From the cell containing the given text, extract its center point as [x, y] coordinate. 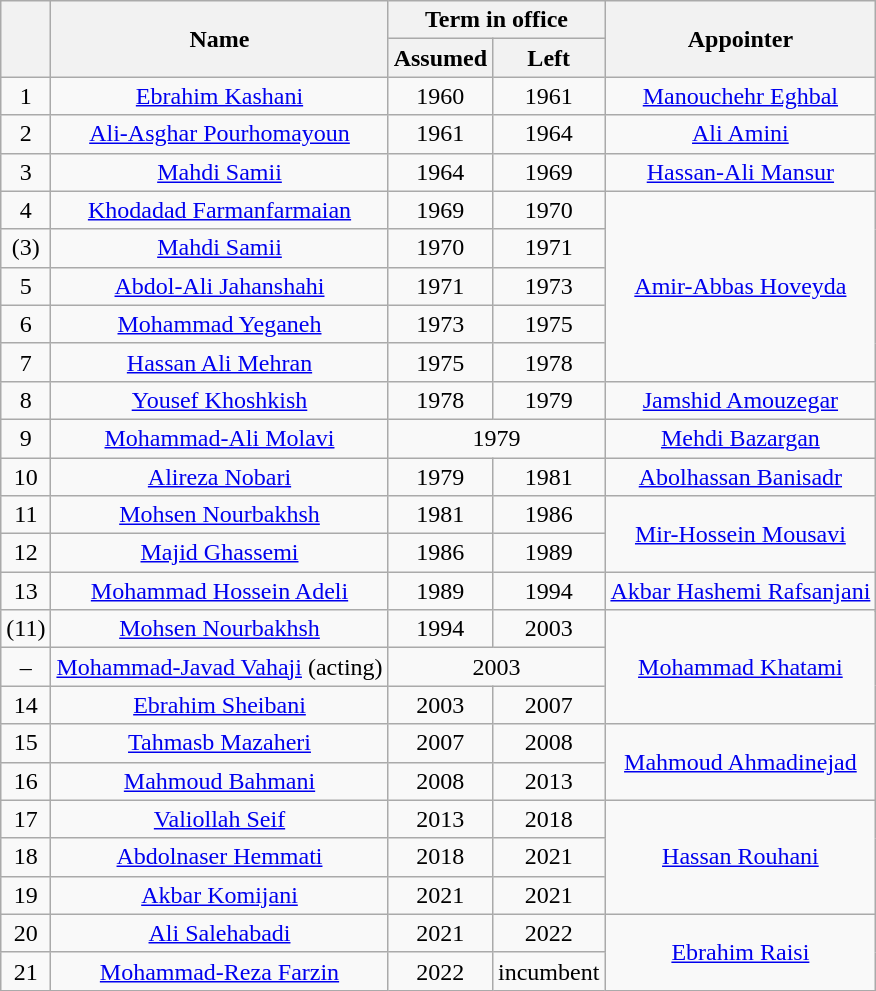
14 [26, 705]
5 [26, 286]
– [26, 667]
Abolhassan Banisadr [740, 477]
17 [26, 819]
13 [26, 591]
12 [26, 553]
Ali-Asghar Pourhomayoun [220, 134]
11 [26, 515]
Mohammad Khatami [740, 667]
Abdol-Ali Jahanshahi [220, 286]
Amir-Abbas Hoveyda [740, 286]
Assumed [440, 58]
Abdolnaser Hemmati [220, 857]
Ebrahim Sheibani [220, 705]
19 [26, 895]
21 [26, 971]
Mahmoud Bahmani [220, 781]
8 [26, 400]
1960 [440, 96]
6 [26, 324]
20 [26, 933]
Alireza Nobari [220, 477]
Ali Salehabadi [220, 933]
Hassan Rouhani [740, 857]
Ali Amini [740, 134]
3 [26, 172]
4 [26, 210]
Mohammad-Reza Farzin [220, 971]
(3) [26, 248]
Mohammad Yeganeh [220, 324]
Name [220, 39]
incumbent [549, 971]
9 [26, 438]
Mohammad-Javad Vahaji (acting) [220, 667]
Manouchehr Eghbal [740, 96]
Mir-Hossein Mousavi [740, 534]
Mahmoud Ahmadinejad [740, 762]
18 [26, 857]
Valiollah Seif [220, 819]
Left [549, 58]
Mohammad Hossein Adeli [220, 591]
Jamshid Amouzegar [740, 400]
Khodadad Farmanfarmaian [220, 210]
1 [26, 96]
15 [26, 743]
10 [26, 477]
Term in office [496, 20]
Akbar Komijani [220, 895]
7 [26, 362]
Hassan-Ali Mansur [740, 172]
Appointer [740, 39]
Hassan Ali Mehran [220, 362]
Ebrahim Raisi [740, 952]
Akbar Hashemi Rafsanjani [740, 591]
Tahmasb Mazaheri [220, 743]
Mehdi Bazargan [740, 438]
16 [26, 781]
Yousef Khoshkish [220, 400]
2 [26, 134]
(11) [26, 629]
Majid Ghassemi [220, 553]
Ebrahim Kashani [220, 96]
Mohammad-Ali Molavi [220, 438]
